From the cell containing the given text, extract its center point as (x, y) coordinate. 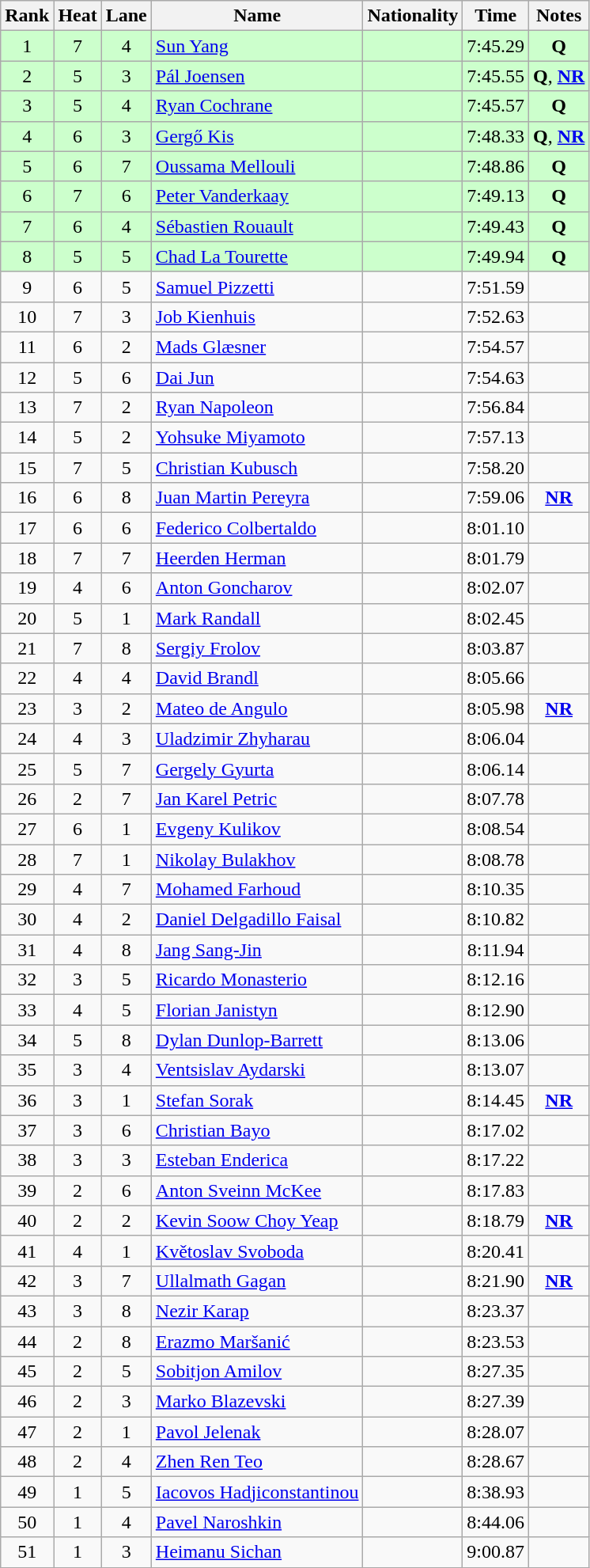
43 (27, 1311)
Florian Janistyn (257, 1010)
Sobitjon Amilov (257, 1372)
Květoslav Svoboda (257, 1251)
Erazmo Maršanić (257, 1342)
Heerden Herman (257, 558)
49 (27, 1492)
Nezir Karap (257, 1311)
8:12.90 (496, 1010)
Peter Vanderkaay (257, 196)
11 (27, 347)
Federico Colbertaldo (257, 528)
8:06.04 (496, 738)
7:49.94 (496, 256)
7:49.43 (496, 226)
Dai Jun (257, 378)
8:01.10 (496, 528)
38 (27, 1160)
Time (496, 16)
8:12.16 (496, 980)
20 (27, 618)
8:27.35 (496, 1372)
8:11.94 (496, 950)
27 (27, 829)
Gergő Kis (257, 136)
Ventsislav Aydarski (257, 1070)
Christian Kubusch (257, 468)
40 (27, 1221)
8:27.39 (496, 1402)
30 (27, 920)
45 (27, 1372)
8:28.67 (496, 1462)
Mads Glæsner (257, 347)
47 (27, 1432)
Evgeny Kulikov (257, 829)
46 (27, 1402)
Pál Joensen (257, 76)
Rank (27, 16)
8:18.79 (496, 1221)
Nationality (413, 16)
Mark Randall (257, 618)
36 (27, 1100)
8:02.45 (496, 618)
Mohamed Farhoud (257, 890)
7:48.86 (496, 166)
7:51.59 (496, 287)
8:13.07 (496, 1070)
22 (27, 678)
8:06.14 (496, 769)
8:14.45 (496, 1100)
Name (257, 16)
Chad La Tourette (257, 256)
Heimanu Sichan (257, 1552)
Yohsuke Miyamoto (257, 438)
7:57.13 (496, 438)
7:45.55 (496, 76)
21 (27, 648)
41 (27, 1251)
7:52.63 (496, 317)
44 (27, 1342)
8:08.54 (496, 829)
Sergiy Frolov (257, 648)
Kevin Soow Choy Yeap (257, 1221)
50 (27, 1522)
10 (27, 317)
8:20.41 (496, 1251)
35 (27, 1070)
8:38.93 (496, 1492)
8:05.66 (496, 678)
8:17.02 (496, 1130)
Sun Yang (257, 46)
Jan Karel Petric (257, 799)
9:00.87 (496, 1552)
Daniel Delgadillo Faisal (257, 920)
26 (27, 799)
Stefan Sorak (257, 1100)
19 (27, 588)
8:17.22 (496, 1160)
Ryan Napoleon (257, 408)
24 (27, 738)
Nikolay Bulakhov (257, 859)
Ullalmath Gagan (257, 1281)
Heat (78, 16)
Jang Sang-Jin (257, 950)
Job Kienhuis (257, 317)
8:01.79 (496, 558)
7:59.06 (496, 498)
28 (27, 859)
Oussama Mellouli (257, 166)
8:23.37 (496, 1311)
Ricardo Monasterio (257, 980)
Notes (558, 16)
8:28.07 (496, 1432)
Ryan Cochrane (257, 106)
8:10.35 (496, 890)
Christian Bayo (257, 1130)
33 (27, 1010)
7:56.84 (496, 408)
16 (27, 498)
8:23.53 (496, 1342)
Esteban Enderica (257, 1160)
39 (27, 1190)
8:03.87 (496, 648)
18 (27, 558)
7:45.57 (496, 106)
8:05.98 (496, 708)
Gergely Gyurta (257, 769)
12 (27, 378)
25 (27, 769)
48 (27, 1462)
8:02.07 (496, 588)
7:54.57 (496, 347)
14 (27, 438)
42 (27, 1281)
8:08.78 (496, 859)
Marko Blazevski (257, 1402)
7:49.13 (496, 196)
Samuel Pizzetti (257, 287)
Pavol Jelenak (257, 1432)
15 (27, 468)
29 (27, 890)
David Brandl (257, 678)
Pavel Naroshkin (257, 1522)
9 (27, 287)
31 (27, 950)
7:45.29 (496, 46)
34 (27, 1040)
7:48.33 (496, 136)
Dylan Dunlop-Barrett (257, 1040)
Juan Martin Pereyra (257, 498)
Sébastien Rouault (257, 226)
Mateo de Angulo (257, 708)
8:17.83 (496, 1190)
32 (27, 980)
Lane (127, 16)
23 (27, 708)
8:44.06 (496, 1522)
37 (27, 1130)
13 (27, 408)
Iacovos Hadjiconstantinou (257, 1492)
51 (27, 1552)
Anton Sveinn McKee (257, 1190)
Uladzimir Zhyharau (257, 738)
8:10.82 (496, 920)
17 (27, 528)
8:13.06 (496, 1040)
8:21.90 (496, 1281)
8:07.78 (496, 799)
7:58.20 (496, 468)
Anton Goncharov (257, 588)
7:54.63 (496, 378)
Zhen Ren Teo (257, 1462)
